Identify which cell holds the provided text, then report its [X, Y] central coordinate. 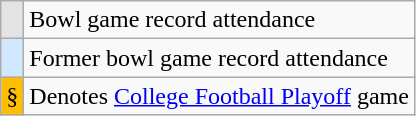
Denotes College Football Playoff game [220, 96]
§ [12, 96]
Bowl game record attendance [220, 20]
Former bowl game record attendance [220, 58]
